Find where the given text appears and provide that cell's center as (x, y) coordinate. 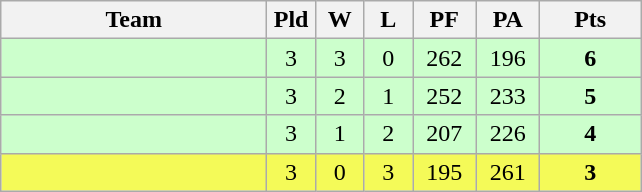
4 (590, 134)
252 (444, 96)
195 (444, 172)
207 (444, 134)
6 (590, 58)
196 (508, 58)
Pts (590, 20)
L (388, 20)
PF (444, 20)
226 (508, 134)
Pld (292, 20)
261 (508, 172)
262 (444, 58)
W (340, 20)
Team (134, 20)
233 (508, 96)
5 (590, 96)
PA (508, 20)
